Return [x, y] of the center of cell containing provided text 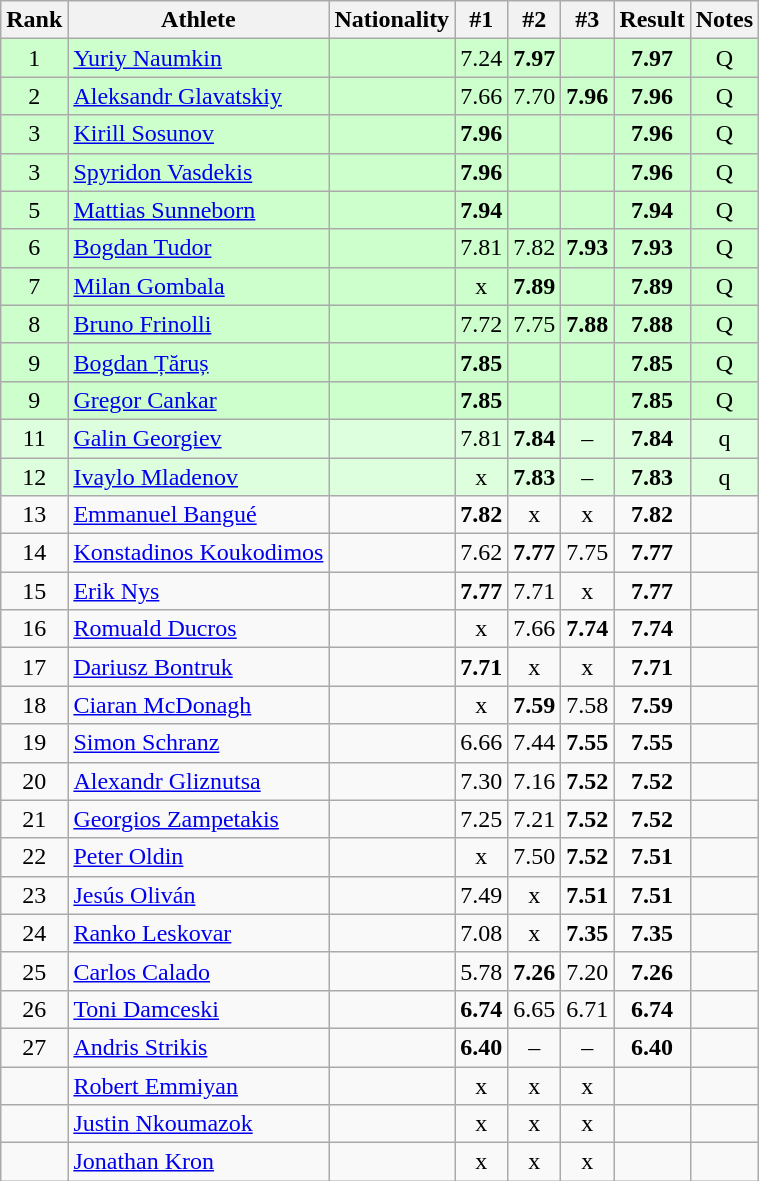
7.62 [482, 553]
Notes [724, 20]
Mattias Sunneborn [198, 210]
Emmanuel Bangué [198, 515]
13 [34, 515]
6.66 [482, 743]
#1 [482, 20]
6.65 [534, 1009]
Rank [34, 20]
22 [34, 857]
#3 [588, 20]
7 [34, 286]
23 [34, 895]
7.30 [482, 781]
5 [34, 210]
17 [34, 667]
Alexandr Gliznutsa [198, 781]
21 [34, 819]
20 [34, 781]
Konstadinos Koukodimos [198, 553]
6.71 [588, 1009]
#2 [534, 20]
Dariusz Bontruk [198, 667]
Jesús Oliván [198, 895]
27 [34, 1047]
Robert Emmiyan [198, 1085]
7.08 [482, 933]
Bruno Frinolli [198, 324]
7.21 [534, 819]
Jonathan Kron [198, 1162]
25 [34, 971]
7.25 [482, 819]
6 [34, 248]
Aleksandr Glavatskiy [198, 96]
7.16 [534, 781]
7.70 [534, 96]
Georgios Zampetakis [198, 819]
14 [34, 553]
Kirill Sosunov [198, 134]
Andris Strikis [198, 1047]
Bogdan Țăruș [198, 362]
8 [34, 324]
Nationality [392, 20]
2 [34, 96]
7.49 [482, 895]
Justin Nkoumazok [198, 1124]
Spyridon Vasdekis [198, 172]
15 [34, 591]
7.20 [588, 971]
Milan Gombala [198, 286]
18 [34, 705]
11 [34, 438]
Simon Schranz [198, 743]
Toni Damceski [198, 1009]
Romuald Ducros [198, 629]
Bogdan Tudor [198, 248]
Gregor Cankar [198, 400]
Carlos Calado [198, 971]
Result [652, 20]
19 [34, 743]
7.50 [534, 857]
Peter Oldin [198, 857]
16 [34, 629]
26 [34, 1009]
Ranko Leskovar [198, 933]
Athlete [198, 20]
Galin Georgiev [198, 438]
7.58 [588, 705]
7.44 [534, 743]
24 [34, 933]
7.24 [482, 58]
Erik Nys [198, 591]
12 [34, 477]
Ciaran McDonagh [198, 705]
Yuriy Naumkin [198, 58]
1 [34, 58]
5.78 [482, 971]
7.72 [482, 324]
Ivaylo Mladenov [198, 477]
